From the cell containing the given text, extract its center point as (X, Y) coordinate. 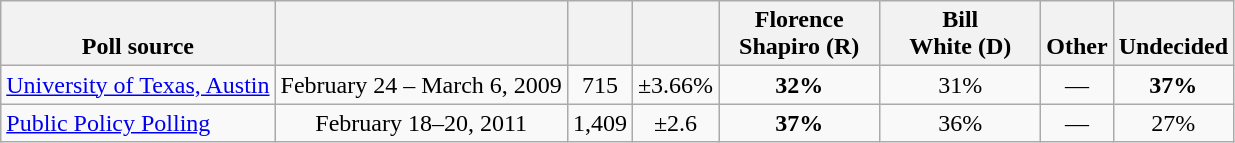
February 18–20, 2011 (421, 123)
31% (960, 85)
BillWhite (D) (960, 34)
1,409 (600, 123)
±2.6 (675, 123)
36% (960, 123)
±3.66% (675, 85)
32% (800, 85)
February 24 – March 6, 2009 (421, 85)
University of Texas, Austin (138, 85)
715 (600, 85)
Public Policy Polling (138, 123)
FlorenceShapiro (R) (800, 34)
Other (1077, 34)
27% (1173, 123)
Undecided (1173, 34)
Poll source (138, 34)
